Output the [x, y] coordinate of the center of the cell containing the given text.  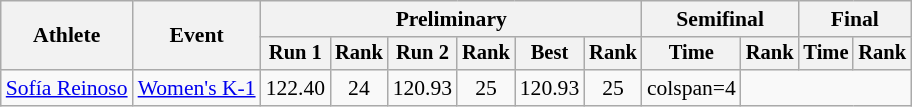
Athlete [67, 36]
Semifinal [720, 19]
colspan=4 [692, 88]
24 [359, 88]
Best [550, 54]
Sofía Reinoso [67, 88]
Run 2 [422, 54]
Run 1 [296, 54]
Preliminary [452, 19]
Women's K-1 [197, 88]
Final [854, 19]
122.40 [296, 88]
Event [197, 36]
